Locate the cell with the specified text and output its [x, y] center coordinate. 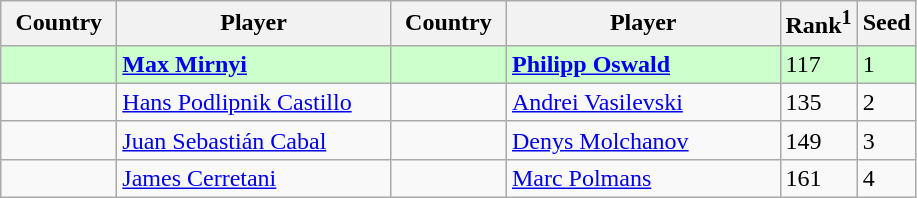
149 [818, 140]
2 [886, 102]
Seed [886, 24]
4 [886, 178]
135 [818, 102]
3 [886, 140]
Philipp Oswald [643, 64]
Marc Polmans [643, 178]
James Cerretani [254, 178]
Juan Sebastián Cabal [254, 140]
Max Mirnyi [254, 64]
161 [818, 178]
Rank1 [818, 24]
Denys Molchanov [643, 140]
Andrei Vasilevski [643, 102]
Hans Podlipnik Castillo [254, 102]
1 [886, 64]
117 [818, 64]
